Identify which cell holds the provided text, then report its [x, y] central coordinate. 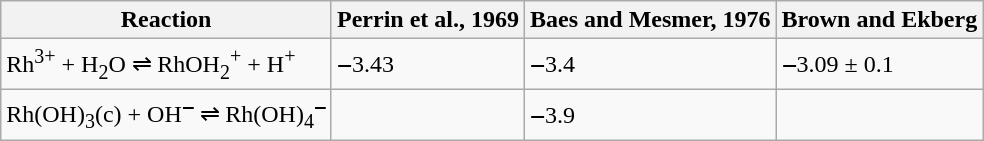
‒3.43 [428, 64]
‒3.09 ± 0.1 [880, 64]
Rh(OH)3(c) + OH‒ ⇌ Rh(OH)4‒ [166, 116]
Reaction [166, 20]
‒3.4 [650, 64]
Rh3+ + H2O ⇌ RhOH2+ + H+ [166, 64]
Baes and Mesmer, 1976 [650, 20]
Brown and Ekberg [880, 20]
Perrin et al., 1969 [428, 20]
‒3.9 [650, 116]
